Locate the cell with the specified text and output its [x, y] center coordinate. 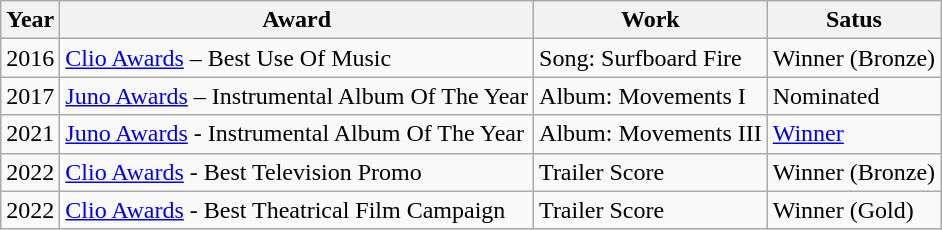
2016 [30, 58]
Juno Awards - Instrumental Album Of The Year [297, 134]
Song: Surfboard Fire [651, 58]
Satus [854, 20]
Work [651, 20]
Award [297, 20]
Clio Awards - Best Television Promo [297, 172]
2017 [30, 96]
Nominated [854, 96]
Year [30, 20]
Clio Awards - Best Theatrical Film Campaign [297, 210]
Juno Awards – Instrumental Album Of The Year [297, 96]
2021 [30, 134]
Album: Movements I [651, 96]
Clio Awards – Best Use Of Music [297, 58]
Winner [854, 134]
Album: Movements III [651, 134]
Winner (Gold) [854, 210]
